Find where the given text appears and provide that cell's center as [x, y] coordinate. 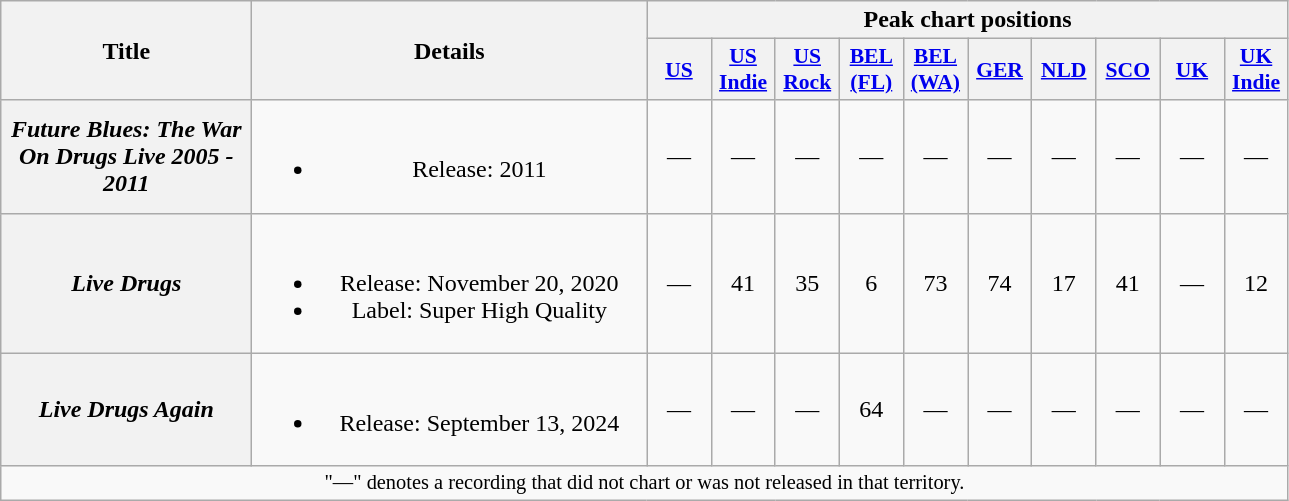
UK [1192, 70]
GER [1000, 70]
SCO [1128, 70]
"—" denotes a recording that did not chart or was not released in that territory. [644, 483]
17 [1064, 283]
BEL(FL) [871, 70]
Future Blues: The War On Drugs Live 2005 - 2011 [126, 156]
NLD [1064, 70]
35 [807, 283]
Details [450, 50]
Title [126, 50]
64 [871, 410]
12 [1256, 283]
6 [871, 283]
Release: 2011 [450, 156]
Live Drugs [126, 283]
Peak chart positions [968, 20]
UKIndie [1256, 70]
Release: September 13, 2024 [450, 410]
Live Drugs Again [126, 410]
74 [1000, 283]
USRock [807, 70]
USIndie [743, 70]
73 [935, 283]
Release: November 20, 2020Label: Super High Quality [450, 283]
US [679, 70]
BEL(WA) [935, 70]
